Search for the cell housing the specified text and yield its [x, y] center coordinate. 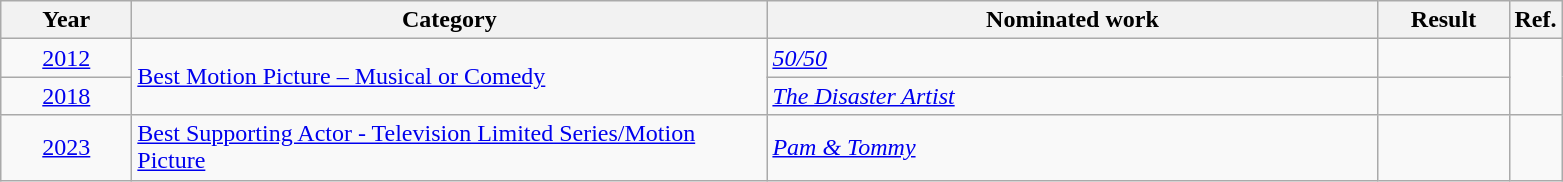
Result [1444, 20]
Best Motion Picture – Musical or Comedy [450, 77]
Pam & Tommy [1072, 148]
2018 [66, 96]
Ref. [1536, 20]
2012 [66, 58]
Nominated work [1072, 20]
Category [450, 20]
Best Supporting Actor - Television Limited Series/Motion Picture [450, 148]
50/50 [1072, 58]
2023 [66, 148]
The Disaster Artist [1072, 96]
Year [66, 20]
